Locate the cell with the specified text and output its [X, Y] center coordinate. 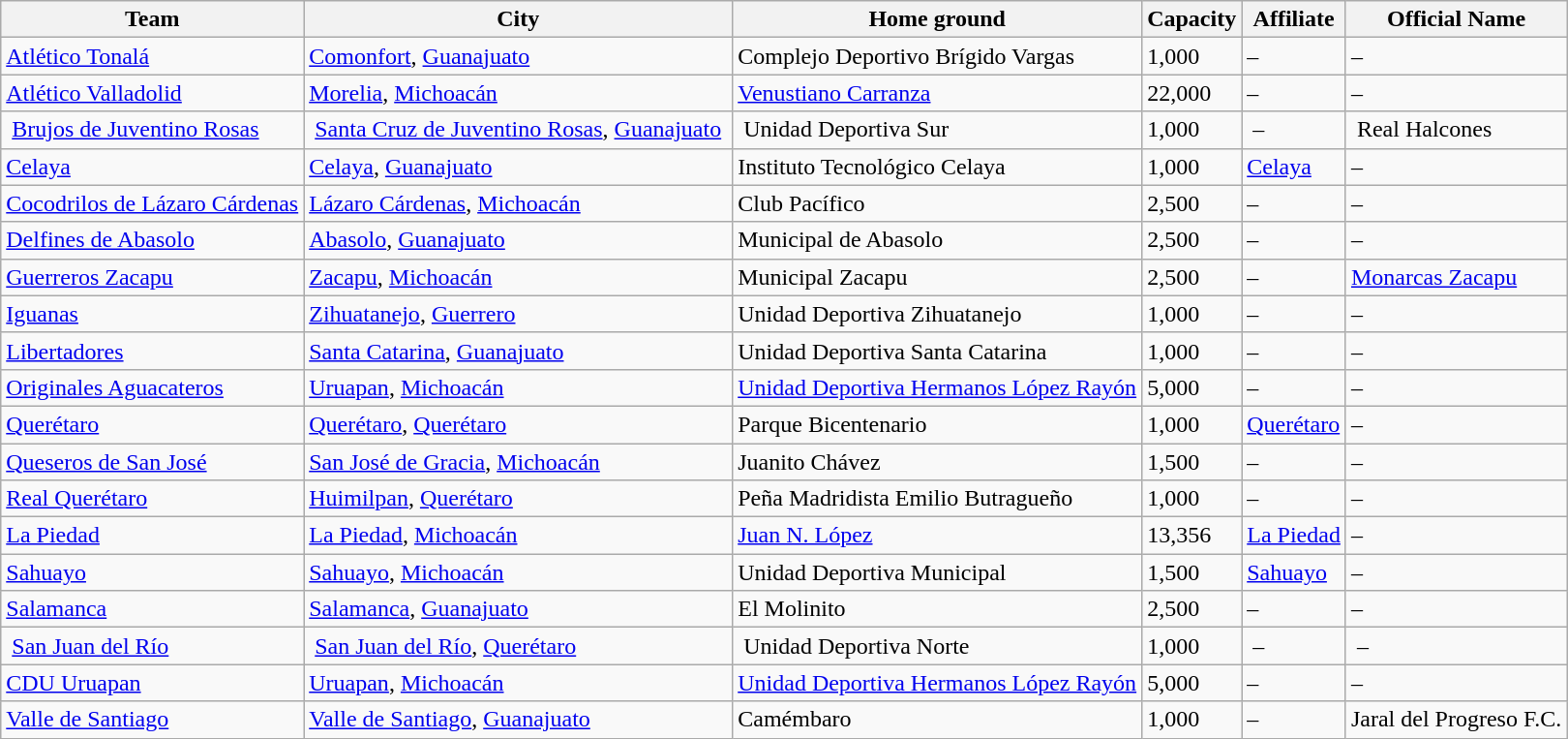
Queseros de San José [153, 462]
Abasolo, Guanajuato [519, 240]
Unidad Deportiva Norte [937, 646]
Club Pacífico [937, 203]
Lázaro Cárdenas, Michoacán [519, 203]
Camémbaro [937, 720]
Unidad Deportiva Santa Catarina [937, 351]
Celaya, Guanajuato [519, 167]
Libertadores [153, 351]
Unidad Deportiva Zihuatanejo [937, 314]
San Juan del Río, Querétaro [519, 646]
Originales Aguacateros [153, 387]
Querétaro, Querétaro [519, 424]
22,000 [1192, 93]
Valle de Santiago [153, 720]
Municipal Zacapu [937, 277]
Monarcas Zacapu [1456, 277]
Valle de Santiago, Guanajuato [519, 720]
Jaral del Progreso F.C. [1456, 720]
Team [153, 19]
Iguanas [153, 314]
Affiliate [1294, 19]
Real Querétaro [153, 499]
Guerreros Zacapu [153, 277]
City [519, 19]
Unidad Deportiva Municipal [937, 572]
San Juan del Río [153, 646]
Municipal de Abasolo [937, 240]
Salamanca [153, 609]
Venustiano Carranza [937, 93]
13,356 [1192, 536]
El Molinito [937, 609]
Sahuayo, Michoacán [519, 572]
Salamanca, Guanajuato [519, 609]
Cocodrilos de Lázaro Cárdenas [153, 203]
Zacapu, Michoacán [519, 277]
Zihuatanejo, Guerrero [519, 314]
CDU Uruapan [153, 683]
Official Name [1456, 19]
Complejo Deportivo Brígido Vargas [937, 56]
Instituto Tecnológico Celaya [937, 167]
Unidad Deportiva Sur [937, 130]
Peña Madridista Emilio Butragueño [937, 499]
Comonfort, Guanajuato [519, 56]
Huimilpan, Querétaro [519, 499]
Atlético Valladolid [153, 93]
Parque Bicentenario [937, 424]
La Piedad, Michoacán [519, 536]
Atlético Tonalá [153, 56]
San José de Gracia, Michoacán [519, 462]
Juan N. López [937, 536]
Delfines de Abasolo [153, 240]
Capacity [1192, 19]
Santa Cruz de Juventino Rosas, Guanajuato [519, 130]
Juanito Chávez [937, 462]
Real Halcones [1456, 130]
Brujos de Juventino Rosas [153, 130]
Morelia, Michoacán [519, 93]
Santa Catarina, Guanajuato [519, 351]
Home ground [937, 19]
